Capture the cell that displays the provided text and extract its (x, y) central coordinate. 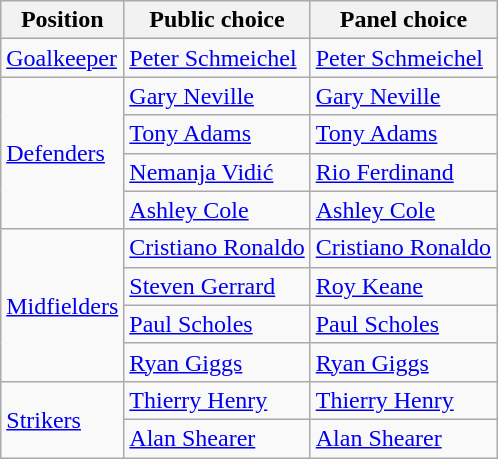
Goalkeeper (62, 58)
Midfielders (62, 305)
Position (62, 20)
Steven Gerrard (217, 286)
Panel choice (403, 20)
Roy Keane (403, 286)
Defenders (62, 153)
Public choice (217, 20)
Strikers (62, 419)
Rio Ferdinand (403, 172)
Nemanja Vidić (217, 172)
